From the cell containing the given text, extract its center point as (X, Y) coordinate. 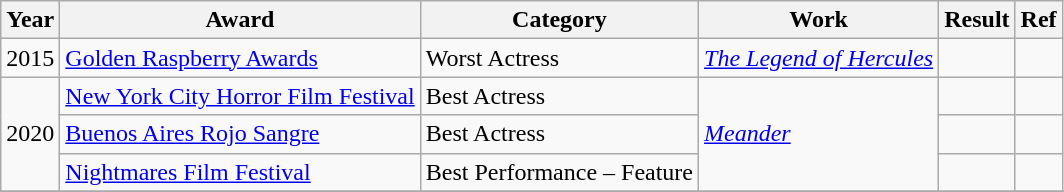
Nightmares Film Festival (240, 172)
The Legend of Hercules (819, 58)
Result (977, 20)
Worst Actress (559, 58)
Meander (819, 134)
Category (559, 20)
New York City Horror Film Festival (240, 96)
Ref (1038, 20)
Work (819, 20)
Golden Raspberry Awards (240, 58)
Award (240, 20)
Buenos Aires Rojo Sangre (240, 134)
2020 (30, 134)
2015 (30, 58)
Best Performance – Feature (559, 172)
Year (30, 20)
